From the cell containing the given text, extract its center point as (x, y) coordinate. 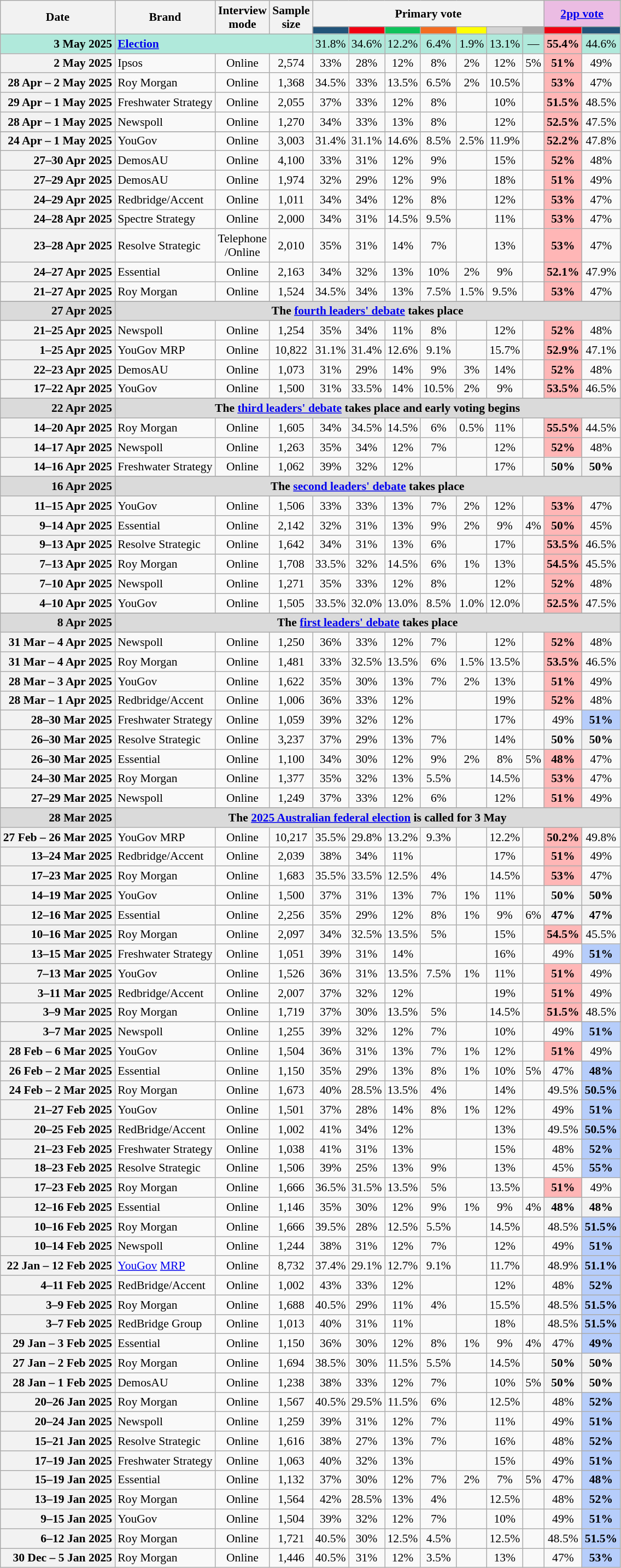
14–19 Mar 2025 (58, 896)
1,038 (291, 1149)
9–15 Jan 2025 (58, 1519)
9–14 Apr 2025 (58, 526)
20–25 Feb 2025 (58, 1129)
34.6% (367, 44)
1,011 (291, 200)
29.5% (367, 1402)
24–30 Mar 2025 (58, 779)
17–23 Mar 2025 (58, 876)
1,051 (291, 954)
27% (367, 1441)
49.8% (601, 837)
2,000 (291, 219)
43% (331, 1285)
Interviewmode (243, 18)
16 Apr 2025 (58, 487)
0.5% (471, 428)
13.0% (403, 603)
1,721 (291, 1538)
1,073 (291, 370)
— (534, 44)
9.3% (438, 837)
29.8% (367, 837)
21–27 Feb 2025 (58, 1110)
2,010 (291, 246)
9–13 Apr 2025 (58, 545)
20–26 Jan 2025 (58, 1402)
47.1% (601, 350)
47.9% (601, 272)
27–29 Apr 2025 (58, 180)
1,132 (291, 1480)
15–21 Jan 2025 (58, 1441)
13–24 Mar 2025 (58, 856)
22 Apr 2025 (58, 409)
15.7% (505, 350)
1,974 (291, 180)
1.9% (471, 44)
24–27 Apr 2025 (58, 272)
28 Mar 2025 (58, 818)
11.7% (505, 1266)
38.5% (331, 1363)
Primary vote (429, 14)
31.5% (367, 1188)
Spectre Strategy (165, 219)
The fourth leaders' debate takes place (367, 311)
1,006 (291, 701)
27–30 Apr 2025 (58, 161)
1,259 (291, 1422)
6.5% (438, 83)
3–9 Mar 2025 (58, 1012)
1,526 (291, 974)
26 Feb – 2 Mar 2025 (58, 1071)
32.0% (367, 603)
28–30 Mar 2025 (58, 720)
3–11 Mar 2025 (58, 993)
2,163 (291, 272)
1,622 (291, 681)
1,605 (291, 428)
4.5% (438, 1538)
11.9% (505, 141)
1,616 (291, 1441)
3 May 2025 (58, 44)
3–7 Feb 2025 (58, 1324)
47.8% (601, 141)
27 Apr 2025 (58, 311)
The first leaders' debate takes place (367, 623)
12–16 Mar 2025 (58, 915)
3.5% (438, 1558)
6–12 Jan 2025 (58, 1538)
24 Feb – 2 Mar 2025 (58, 1091)
Election (214, 44)
13–15 Mar 2025 (58, 954)
51.1% (601, 1266)
24 Apr – 1 May 2025 (58, 141)
25% (367, 1168)
30 Dec – 5 Jan 2025 (58, 1558)
1,238 (291, 1383)
28 Apr – 1 May 2025 (58, 122)
28 Feb – 6 Mar 2025 (58, 1052)
2,097 (291, 935)
4–10 Apr 2025 (58, 603)
27–29 Mar 2025 (58, 798)
2,256 (291, 915)
10,822 (291, 350)
36.5% (331, 1188)
29.1% (367, 1266)
1,673 (291, 1091)
1,694 (291, 1363)
42% (331, 1500)
14.6% (403, 141)
13.2% (403, 837)
13–19 Jan 2025 (58, 1500)
52.2% (563, 141)
28 Jan – 1 Feb 2025 (58, 1383)
2,142 (291, 526)
1,063 (291, 1461)
15.5% (505, 1305)
The 2025 Australian federal election is called for 3 May (367, 818)
12.6% (403, 350)
14–20 Apr 2025 (58, 428)
1,719 (291, 1012)
17–22 Apr 2025 (58, 389)
22–23 Apr 2025 (58, 370)
1,249 (291, 798)
18–23 Feb 2025 (58, 1168)
The third leaders' debate takes place and early voting begins (367, 409)
1,244 (291, 1246)
1,377 (291, 779)
RedBridge Group (165, 1324)
55.5% (563, 428)
4,100 (291, 161)
1,446 (291, 1558)
1,567 (291, 1402)
10–14 Feb 2025 (58, 1246)
52.1% (563, 272)
7–13 Mar 2025 (58, 974)
1,368 (291, 83)
8,732 (291, 1266)
13.1% (505, 44)
2,055 (291, 102)
20–24 Jan 2025 (58, 1422)
1,013 (291, 1324)
1,481 (291, 662)
39.5% (331, 1227)
24–28 Apr 2025 (58, 219)
15–19 Jan 2025 (58, 1480)
Telephone/Online (243, 246)
3,237 (291, 740)
1,100 (291, 759)
29 Apr – 1 May 2025 (58, 102)
3–9 Feb 2025 (58, 1305)
28 Mar – 1 Apr 2025 (58, 701)
48.9% (563, 1266)
Date (58, 18)
11–15 Apr 2025 (58, 506)
31.8% (331, 44)
7–10 Apr 2025 (58, 584)
2pp vote (582, 14)
4–11 Feb 2025 (58, 1285)
17–23 Feb 2025 (58, 1188)
12.0% (505, 603)
2 May 2025 (58, 63)
2,039 (291, 856)
29 Jan – 3 Feb 2025 (58, 1344)
1,263 (291, 447)
55% (601, 1168)
Brand (165, 18)
10,217 (291, 837)
3–7 Mar 2025 (58, 1032)
44.5% (601, 428)
1.0% (471, 603)
1,642 (291, 545)
21–23 Feb 2025 (58, 1149)
2,574 (291, 63)
10–16 Mar 2025 (58, 935)
17–19 Jan 2025 (58, 1461)
1,688 (291, 1305)
1,708 (291, 564)
21–27 Apr 2025 (58, 292)
27 Jan – 2 Feb 2025 (58, 1363)
1,250 (291, 643)
1,505 (291, 603)
1,501 (291, 1110)
44.6% (601, 44)
2.5% (471, 141)
1,524 (291, 292)
Ipsos (165, 63)
1,683 (291, 876)
52.9% (563, 350)
3,003 (291, 141)
1,062 (291, 467)
12.7% (403, 1266)
8 Apr 2025 (58, 623)
1,270 (291, 122)
23–28 Apr 2025 (58, 246)
1,255 (291, 1032)
1,254 (291, 331)
1,146 (291, 1208)
28 Apr – 2 May 2025 (58, 83)
1,564 (291, 1500)
55.4% (563, 44)
Samplesize (291, 18)
12–16 Feb 2025 (58, 1208)
37.4% (331, 1266)
6.4% (438, 44)
1–25 Apr 2025 (58, 350)
27 Feb – 26 Mar 2025 (58, 837)
10–16 Feb 2025 (58, 1227)
22 Jan – 12 Feb 2025 (58, 1266)
24–29 Apr 2025 (58, 200)
28 Mar – 3 Apr 2025 (58, 681)
14–16 Apr 2025 (58, 467)
1,271 (291, 584)
3% (471, 370)
1,059 (291, 720)
2,007 (291, 993)
21–25 Apr 2025 (58, 331)
7–13 Apr 2025 (58, 564)
The second leaders' debate takes place (367, 487)
14–17 Apr 2025 (58, 447)
50.2% (563, 837)
